For the text-containing cell, return its midpoint in (X, Y) coordinate format. 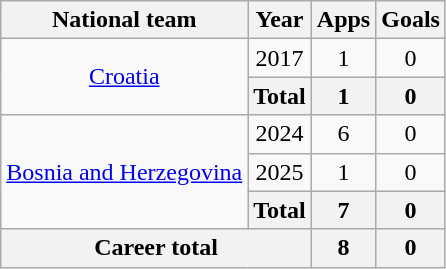
Career total (156, 248)
7 (343, 210)
Bosnia and Herzegovina (124, 172)
Apps (343, 20)
Year (280, 20)
2024 (280, 134)
8 (343, 248)
Goals (411, 20)
Croatia (124, 77)
National team (124, 20)
6 (343, 134)
2025 (280, 172)
2017 (280, 58)
